Capture the cell that displays the provided text and extract its [X, Y] central coordinate. 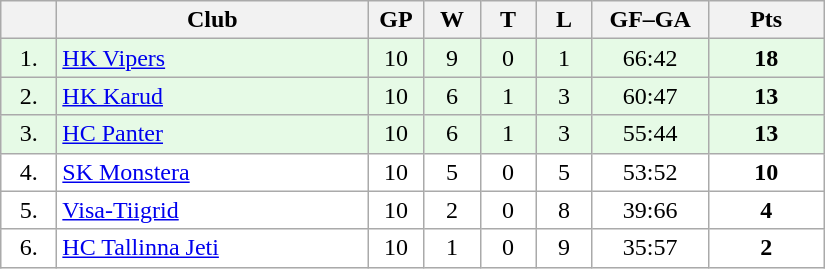
39:66 [650, 210]
18 [766, 58]
Pts [766, 20]
HK Karud [212, 96]
GF–GA [650, 20]
SK Monstera [212, 172]
HC Panter [212, 134]
Club [212, 20]
55:44 [650, 134]
4. [29, 172]
6. [29, 248]
5. [29, 210]
60:47 [650, 96]
HK Vipers [212, 58]
2. [29, 96]
W [452, 20]
HC Tallinna Jeti [212, 248]
3. [29, 134]
T [508, 20]
1. [29, 58]
53:52 [650, 172]
L [564, 20]
35:57 [650, 248]
Visa-Tiigrid [212, 210]
66:42 [650, 58]
4 [766, 210]
8 [564, 210]
GP [396, 20]
